Extract the (x, y) coordinate from the center of the cell holding the provided text.  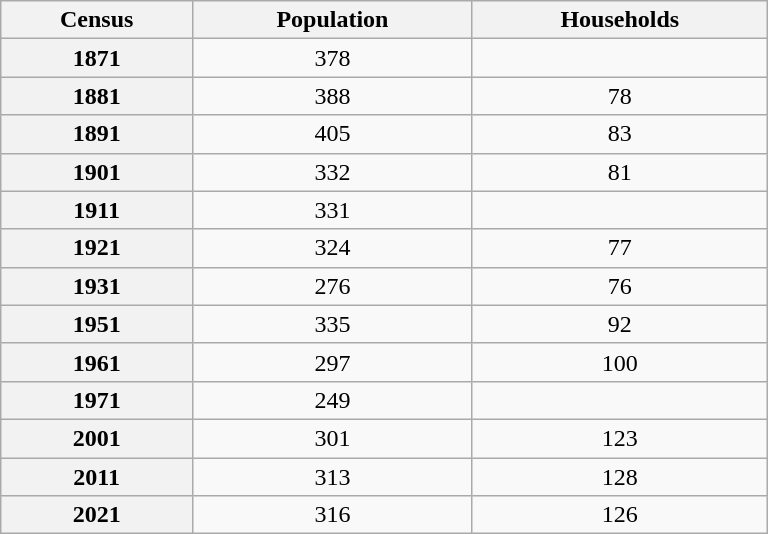
2021 (97, 515)
388 (333, 96)
249 (333, 400)
78 (620, 96)
76 (620, 286)
2001 (97, 438)
2011 (97, 477)
1931 (97, 286)
1921 (97, 248)
100 (620, 362)
331 (333, 210)
1971 (97, 400)
1881 (97, 96)
316 (333, 515)
335 (333, 324)
1911 (97, 210)
405 (333, 134)
123 (620, 438)
81 (620, 172)
Households (620, 20)
Census (97, 20)
Population (333, 20)
297 (333, 362)
378 (333, 58)
77 (620, 248)
1871 (97, 58)
324 (333, 248)
1891 (97, 134)
332 (333, 172)
301 (333, 438)
1951 (97, 324)
1901 (97, 172)
1961 (97, 362)
126 (620, 515)
313 (333, 477)
128 (620, 477)
83 (620, 134)
276 (333, 286)
92 (620, 324)
